Return (X, Y) of the center of cell containing provided text 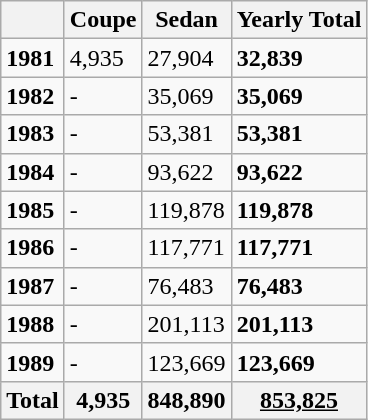
853,825 (299, 400)
1985 (33, 210)
1982 (33, 96)
Coupe (103, 20)
1986 (33, 248)
Sedan (186, 20)
848,890 (186, 400)
1987 (33, 286)
Total (33, 400)
1981 (33, 58)
27,904 (186, 58)
1984 (33, 172)
32,839 (299, 58)
1983 (33, 134)
1989 (33, 362)
1988 (33, 324)
Yearly Total (299, 20)
